Output the (x, y) coordinate of the center of the cell containing the given text.  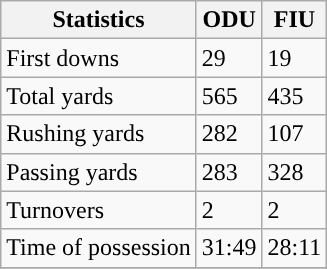
Statistics (99, 20)
Time of possession (99, 248)
FIU (294, 20)
Total yards (99, 96)
28:11 (294, 248)
Turnovers (99, 210)
31:49 (229, 248)
First downs (99, 58)
19 (294, 58)
565 (229, 96)
Rushing yards (99, 134)
29 (229, 58)
328 (294, 172)
107 (294, 134)
Passing yards (99, 172)
282 (229, 134)
283 (229, 172)
ODU (229, 20)
435 (294, 96)
